Scan for the cell matching the given text and deliver its [x, y] coordinate at center. 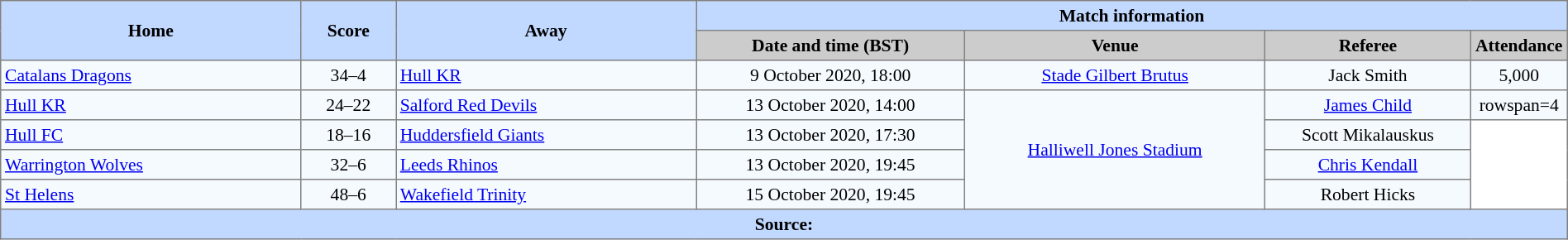
Home [151, 31]
Match information [1132, 16]
Warrington Wolves [151, 165]
Referee [1368, 46]
Away [546, 31]
Hull FC [151, 135]
32–6 [349, 165]
Score [349, 31]
Attendance [1518, 46]
Venue [1115, 46]
24–22 [349, 105]
13 October 2020, 14:00 [830, 105]
9 October 2020, 18:00 [830, 75]
Leeds Rhinos [546, 165]
48–6 [349, 194]
St Helens [151, 194]
Jack Smith [1368, 75]
Wakefield Trinity [546, 194]
Source: [784, 224]
13 October 2020, 19:45 [830, 165]
rowspan=4 [1518, 105]
5,000 [1518, 75]
34–4 [349, 75]
Scott Mikalauskus [1368, 135]
Catalans Dragons [151, 75]
Stade Gilbert Brutus [1115, 75]
Halliwell Jones Stadium [1115, 150]
18–16 [349, 135]
Huddersfield Giants [546, 135]
15 October 2020, 19:45 [830, 194]
Chris Kendall [1368, 165]
Date and time (BST) [830, 46]
Robert Hicks [1368, 194]
James Child [1368, 105]
Salford Red Devils [546, 105]
13 October 2020, 17:30 [830, 135]
